Determine the [x, y] coordinate at the center of the cell enclosing the given text.  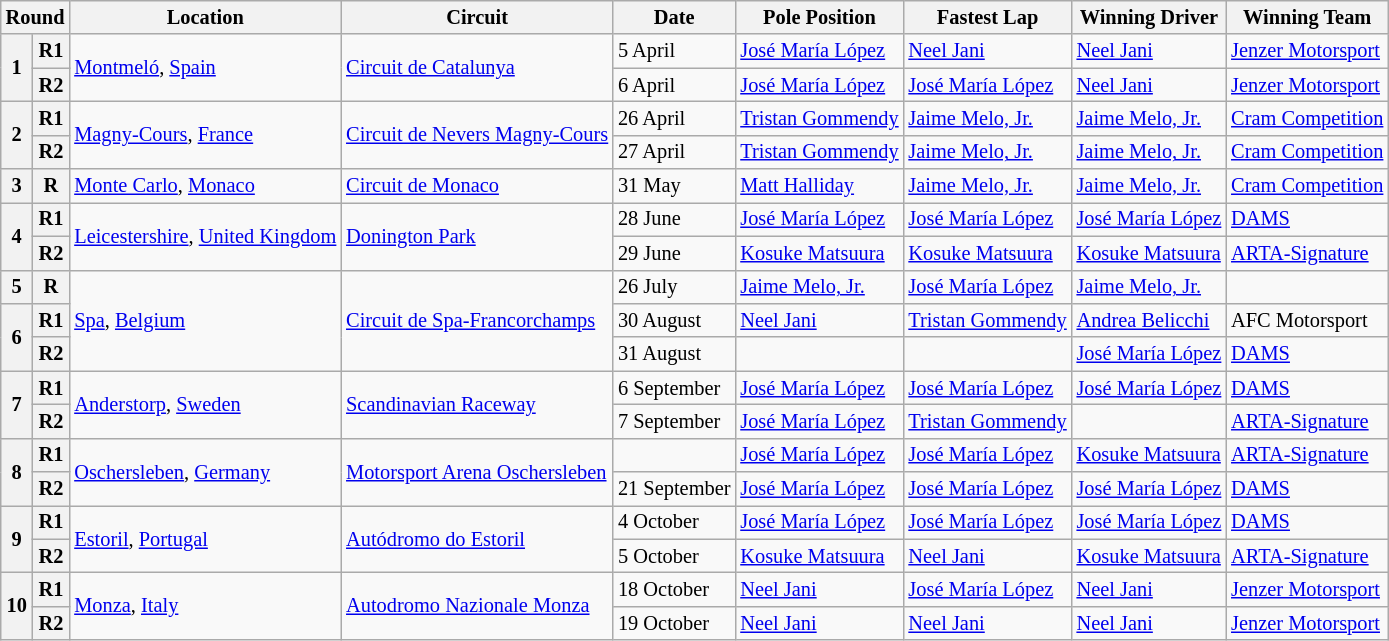
Magny-Cours, France [205, 134]
2 [17, 134]
19 October [674, 623]
Circuit de Catalunya [477, 68]
Round [36, 17]
Anderstorp, Sweden [205, 404]
Spa, Belgium [205, 320]
3 [17, 186]
AFC Motorsport [1307, 320]
21 September [674, 489]
Donington Park [477, 236]
Pole Position [819, 17]
6 [17, 336]
Date [674, 17]
Autodromo Nazionale Monza [477, 606]
6 September [674, 388]
1 [17, 68]
9 [17, 538]
18 October [674, 589]
7 [17, 404]
Circuit de Spa-Francorchamps [477, 320]
29 June [674, 253]
Monza, Italy [205, 606]
Montmeló, Spain [205, 68]
31 May [674, 186]
Matt Halliday [819, 186]
26 July [674, 287]
Monte Carlo, Monaco [205, 186]
31 August [674, 354]
30 August [674, 320]
5 [17, 287]
Fastest Lap [987, 17]
8 [17, 472]
26 April [674, 118]
4 October [674, 522]
28 June [674, 219]
4 [17, 236]
7 September [674, 421]
6 April [674, 85]
Circuit de Monaco [477, 186]
10 [17, 606]
Winning Driver [1150, 17]
Oschersleben, Germany [205, 472]
Circuit [477, 17]
5 October [674, 556]
Circuit de Nevers Magny-Cours [477, 134]
Autódromo do Estoril [477, 538]
Location [205, 17]
Motorsport Arena Oschersleben [477, 472]
Leicestershire, United Kingdom [205, 236]
Andrea Belicchi [1150, 320]
Scandinavian Raceway [477, 404]
Winning Team [1307, 17]
27 April [674, 152]
5 April [674, 51]
Estoril, Portugal [205, 538]
